Pinpoint the cell where the given text exists, returning its [X, Y] midpoint coordinate. 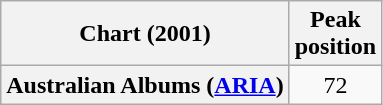
Peakposition [335, 34]
Australian Albums (ARIA) [145, 85]
Chart (2001) [145, 34]
72 [335, 85]
